Search for the cell housing the specified text and yield its (X, Y) center coordinate. 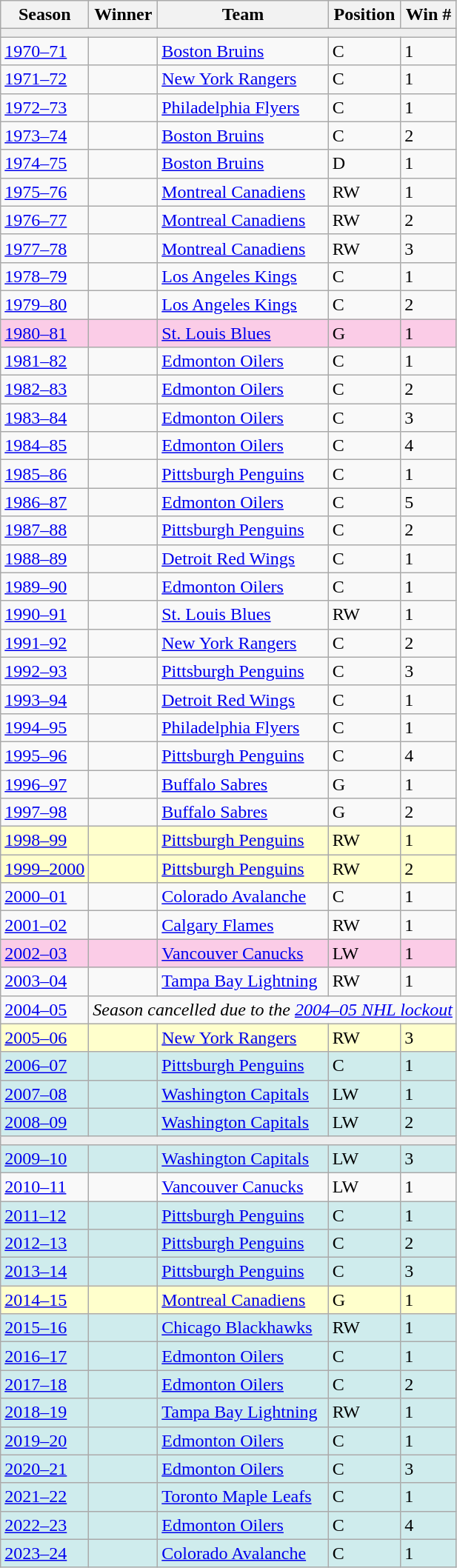
2021–22 (44, 1497)
1971–72 (44, 79)
2020–21 (44, 1469)
2012–13 (44, 1244)
1995–96 (44, 755)
1976–77 (44, 220)
2007–08 (44, 1094)
1977–78 (44, 248)
2011–12 (44, 1215)
2006–07 (44, 1066)
1990–91 (44, 615)
2001–02 (44, 925)
1979–80 (44, 304)
2002–03 (44, 953)
2005–06 (44, 1038)
1987–88 (44, 530)
2018–19 (44, 1412)
1984–85 (44, 446)
1975–76 (44, 192)
1989–90 (44, 587)
Toronto Maple Leafs (243, 1497)
1985–86 (44, 474)
1980–81 (44, 333)
1981–82 (44, 361)
1978–79 (44, 276)
Position (364, 15)
1974–75 (44, 164)
2009–10 (44, 1158)
2004–05 (44, 1010)
1992–93 (44, 671)
2008–09 (44, 1122)
1997–98 (44, 813)
5 (429, 502)
Win # (429, 15)
2023–24 (44, 1553)
1986–87 (44, 502)
2000–01 (44, 897)
Season cancelled due to the 2004–05 NHL lockout (273, 1010)
Chicago Blackhawks (243, 1328)
1970–71 (44, 51)
1998–99 (44, 841)
1988–89 (44, 558)
1991–92 (44, 643)
Winner (123, 15)
1996–97 (44, 784)
1982–83 (44, 390)
2022–23 (44, 1525)
1973–74 (44, 136)
2010–11 (44, 1187)
1983–84 (44, 418)
2014–15 (44, 1300)
2003–04 (44, 981)
D (364, 164)
2019–20 (44, 1441)
1999–2000 (44, 869)
2017–18 (44, 1384)
1994–95 (44, 727)
2016–17 (44, 1356)
2013–14 (44, 1272)
1972–73 (44, 107)
1993–94 (44, 699)
Season (44, 15)
2015–16 (44, 1328)
Team (243, 15)
Calgary Flames (243, 925)
